Pinpoint the cell where the given text exists, returning its [x, y] midpoint coordinate. 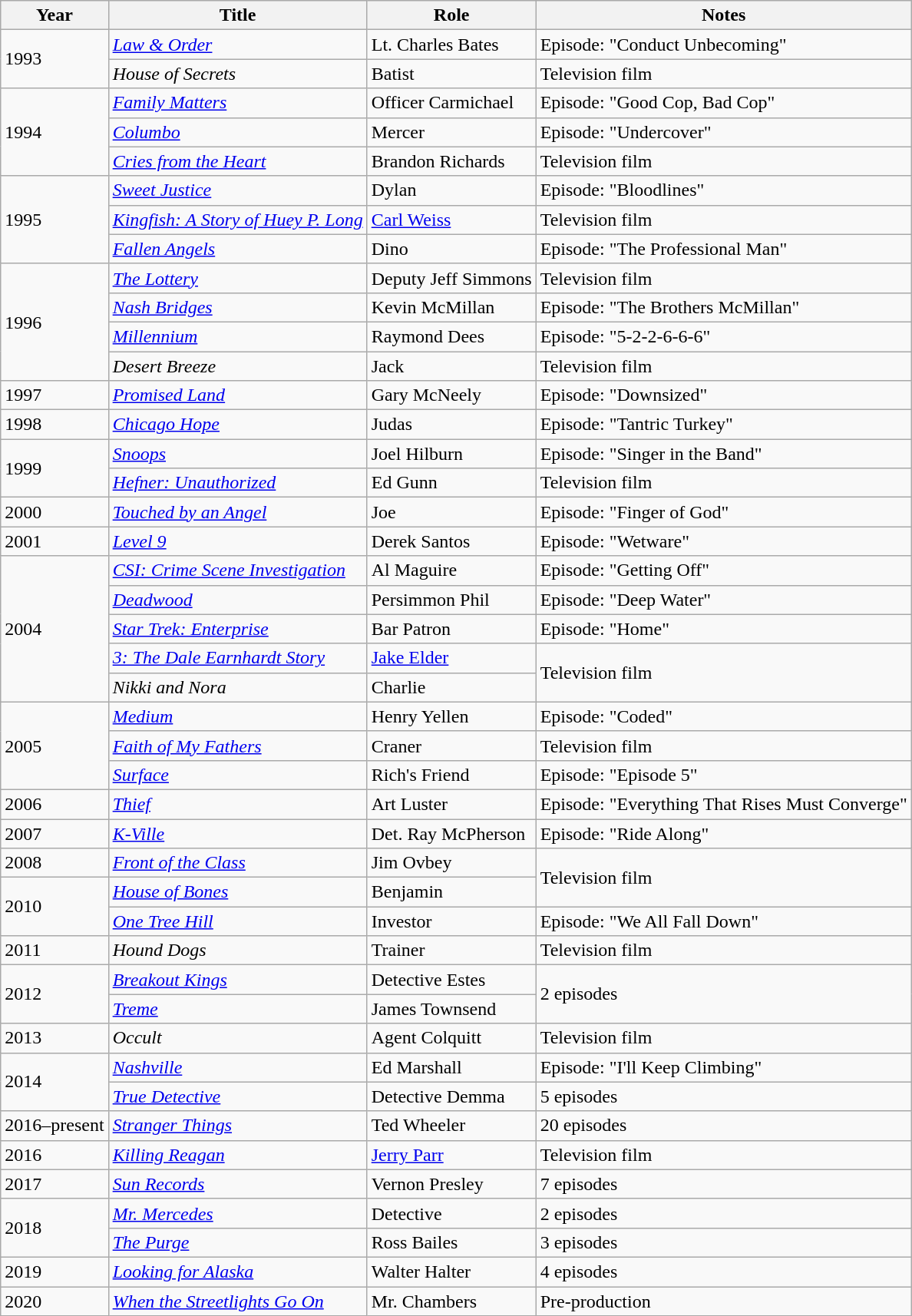
Medium [238, 716]
Front of the Class [238, 863]
Jerry Parr [451, 1155]
3: The Dale Earnhardt Story [238, 658]
2019 [55, 1271]
Episode: "Wetware" [723, 541]
Al Maguire [451, 570]
Judas [451, 425]
Episode: "The Professional Man" [723, 249]
One Tree Hill [238, 921]
2011 [55, 951]
When the Streetlights Go On [238, 1301]
Nashville [238, 1067]
Episode: "The Brothers McMillan" [723, 307]
2016–present [55, 1126]
Occult [238, 1038]
Notes [723, 15]
Kingfish: A Story of Huey P. Long [238, 220]
2008 [55, 863]
Fallen Angels [238, 249]
The Lottery [238, 278]
Role [451, 15]
Trainer [451, 951]
1995 [55, 220]
Derek Santos [451, 541]
2018 [55, 1228]
Episode: "Tantric Turkey" [723, 425]
Joel Hilburn [451, 454]
Bar Patron [451, 629]
Title [238, 15]
Mr. Chambers [451, 1301]
Joe [451, 512]
Episode: "Ride Along" [723, 833]
Det. Ray McPherson [451, 833]
Episode: "Deep Water" [723, 600]
Persimmon Phil [451, 600]
Star Trek: Enterprise [238, 629]
Family Matters [238, 103]
2004 [55, 629]
Columbo [238, 132]
Nikki and Nora [238, 687]
Dino [451, 249]
2013 [55, 1038]
3 episodes [723, 1242]
Jack [451, 366]
Episode: "Bloodlines" [723, 190]
Promised Land [238, 395]
Hefner: Unauthorized [238, 483]
Episode: "Singer in the Band" [723, 454]
2000 [55, 512]
Detective [451, 1213]
Carl Weiss [451, 220]
Surface [238, 775]
7 episodes [723, 1184]
Stranger Things [238, 1126]
4 episodes [723, 1271]
The Purge [238, 1242]
1999 [55, 468]
Jake Elder [451, 658]
Gary McNeely [451, 395]
Episode: "Good Cop, Bad Cop" [723, 103]
2010 [55, 907]
Kevin McMillan [451, 307]
Killing Reagan [238, 1155]
Ted Wheeler [451, 1126]
Episode: "Coded" [723, 716]
Ed Gunn [451, 483]
Episode: "Finger of God" [723, 512]
Millennium [238, 336]
2014 [55, 1082]
Ross Bailes [451, 1242]
Nash Bridges [238, 307]
Lt. Charles Bates [451, 45]
Detective Demma [451, 1096]
Deputy Jeff Simmons [451, 278]
1996 [55, 322]
Episode: "Everything That Rises Must Converge" [723, 804]
Breakout Kings [238, 980]
1998 [55, 425]
Snoops [238, 454]
Faith of My Fathers [238, 746]
Jim Ovbey [451, 863]
Year [55, 15]
House of Bones [238, 892]
Officer Carmichael [451, 103]
Looking for Alaska [238, 1271]
True Detective [238, 1096]
2012 [55, 994]
Ed Marshall [451, 1067]
Rich's Friend [451, 775]
Law & Order [238, 45]
Henry Yellen [451, 716]
House of Secrets [238, 74]
Episode: "We All Fall Down" [723, 921]
Vernon Presley [451, 1184]
2007 [55, 833]
5 episodes [723, 1096]
2006 [55, 804]
2020 [55, 1301]
20 episodes [723, 1126]
Episode: "Undercover" [723, 132]
1993 [55, 59]
2005 [55, 746]
Benjamin [451, 892]
Episode: "Home" [723, 629]
2016 [55, 1155]
Brandon Richards [451, 161]
Agent Colquitt [451, 1038]
CSI: Crime Scene Investigation [238, 570]
Dylan [451, 190]
Episode: "Conduct Unbecoming" [723, 45]
Level 9 [238, 541]
1997 [55, 395]
Episode: "Getting Off" [723, 570]
Craner [451, 746]
Desert Breeze [238, 366]
Art Luster [451, 804]
Thief [238, 804]
Charlie [451, 687]
Mr. Mercedes [238, 1213]
K-Ville [238, 833]
Walter Halter [451, 1271]
Episode: "Episode 5" [723, 775]
Cries from the Heart [238, 161]
Detective Estes [451, 980]
Sun Records [238, 1184]
Mercer [451, 132]
Chicago Hope [238, 425]
2001 [55, 541]
1994 [55, 132]
Episode: "I'll Keep Climbing" [723, 1067]
Episode: "5-2-2-6-6-6" [723, 336]
2017 [55, 1184]
Raymond Dees [451, 336]
James Townsend [451, 1009]
Pre-production [723, 1301]
Episode: "Downsized" [723, 395]
Hound Dogs [238, 951]
Sweet Justice [238, 190]
Batist [451, 74]
Investor [451, 921]
Touched by an Angel [238, 512]
Treme [238, 1009]
Deadwood [238, 600]
